Scan for the cell matching the given text and deliver its [X, Y] coordinate at center. 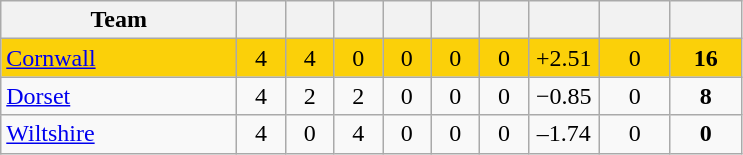
16 [706, 58]
–1.74 [564, 134]
8 [706, 96]
Wiltshire [119, 134]
−0.85 [564, 96]
Team [119, 20]
Cornwall [119, 58]
+2.51 [564, 58]
Dorset [119, 96]
